Pinpoint the cell where the given text exists, returning its (x, y) midpoint coordinate. 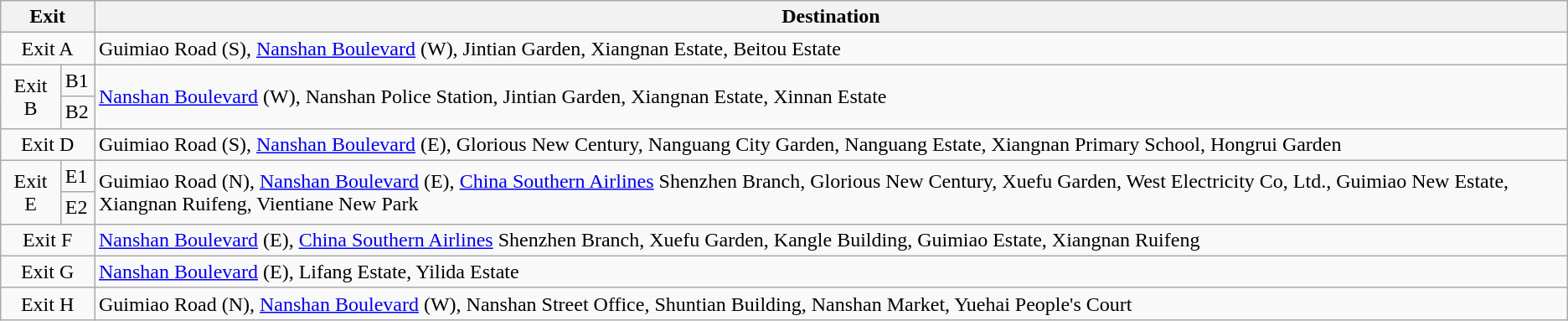
Exit H (48, 303)
Exit B (31, 96)
Guimiao Road (N), Nanshan Boulevard (W), Nanshan Street Office, Shuntian Building, Nanshan Market, Yuehai People's Court (831, 303)
Nanshan Boulevard (E), Lifang Estate, Yilida Estate (831, 272)
Nanshan Boulevard (E), China Southern Airlines Shenzhen Branch, Xuefu Garden, Kangle Building, Guimiao Estate, Xiangnan Ruifeng (831, 240)
Guimiao Road (S), Nanshan Boulevard (E), Glorious New Century, Nanguang City Garden, Nanguang Estate, Xiangnan Primary School, Hongrui Garden (831, 144)
Exit G (48, 272)
B1 (77, 80)
Exit E (31, 192)
Destination (831, 17)
Exit (48, 17)
Guimiao Road (S), Nanshan Boulevard (W), Jintian Garden, Xiangnan Estate, Beitou Estate (831, 49)
E2 (77, 208)
Exit D (48, 144)
Exit A (48, 49)
Exit F (48, 240)
E1 (77, 176)
Nanshan Boulevard (W), Nanshan Police Station, Jintian Garden, Xiangnan Estate, Xinnan Estate (831, 96)
B2 (77, 112)
